Output the (x, y) coordinate of the center of the cell containing the given text.  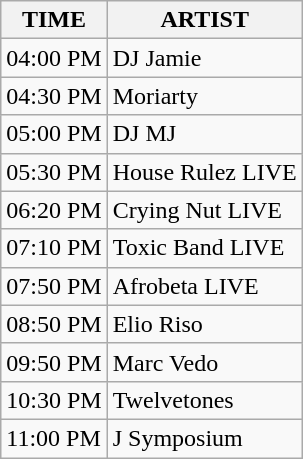
ARTIST (204, 20)
11:00 PM (54, 438)
08:50 PM (54, 324)
10:30 PM (54, 400)
Afrobeta LIVE (204, 286)
J Symposium (204, 438)
DJ MJ (204, 134)
Crying Nut LIVE (204, 210)
04:30 PM (54, 96)
Elio Riso (204, 324)
04:00 PM (54, 58)
Marc Vedo (204, 362)
Toxic Band LIVE (204, 248)
Twelvetones (204, 400)
House Rulez LIVE (204, 172)
TIME (54, 20)
07:50 PM (54, 286)
06:20 PM (54, 210)
07:10 PM (54, 248)
Moriarty (204, 96)
05:30 PM (54, 172)
09:50 PM (54, 362)
05:00 PM (54, 134)
DJ Jamie (204, 58)
